Output the (X, Y) coordinate of the center of the cell containing the given text.  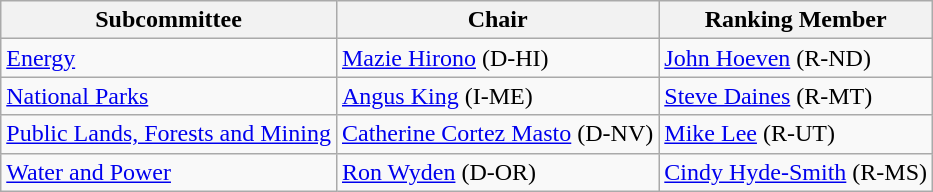
Mike Lee (R-UT) (796, 134)
Cindy Hyde-Smith (R-MS) (796, 172)
Subcommittee (169, 20)
Ron Wyden (D-OR) (497, 172)
Energy (169, 58)
Ranking Member (796, 20)
Angus King (I-ME) (497, 96)
Water and Power (169, 172)
Public Lands, Forests and Mining (169, 134)
Mazie Hirono (D-HI) (497, 58)
National Parks (169, 96)
John Hoeven (R-ND) (796, 58)
Catherine Cortez Masto (D-NV) (497, 134)
Chair (497, 20)
Steve Daines (R-MT) (796, 96)
